Provide the (x, y) coordinate of the cell's center where the given text is located.  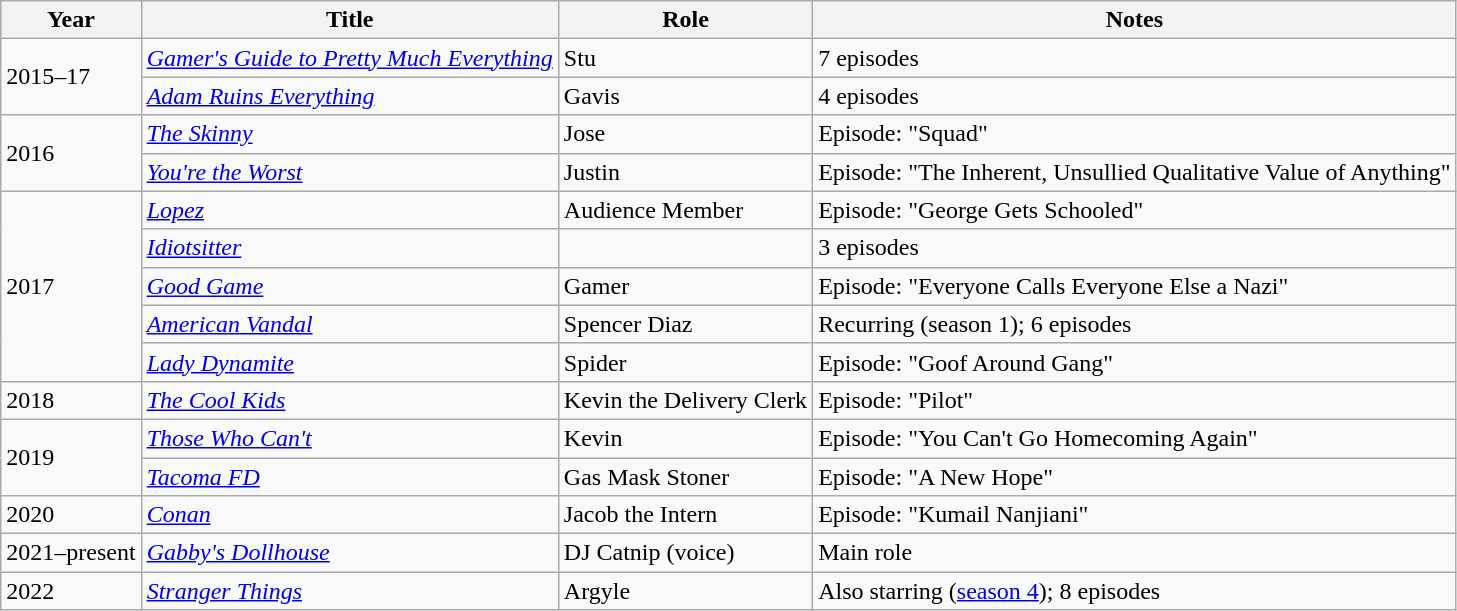
Justin (685, 172)
Jose (685, 134)
Episode: "Everyone Calls Everyone Else a Nazi" (1134, 286)
2016 (71, 153)
Year (71, 20)
Spencer Diaz (685, 324)
The Cool Kids (350, 400)
Gamer's Guide to Pretty Much Everything (350, 58)
2020 (71, 515)
Episode: "Kumail Nanjiani" (1134, 515)
Role (685, 20)
Kevin (685, 438)
Episode: "Pilot" (1134, 400)
Episode: "Squad" (1134, 134)
2019 (71, 457)
Kevin the Delivery Clerk (685, 400)
2021–present (71, 553)
Spider (685, 362)
Jacob the Intern (685, 515)
4 episodes (1134, 96)
Stu (685, 58)
Argyle (685, 591)
You're the Worst (350, 172)
Audience Member (685, 210)
American Vandal (350, 324)
Stranger Things (350, 591)
Gas Mask Stoner (685, 477)
Main role (1134, 553)
Episode: "Goof Around Gang" (1134, 362)
Recurring (season 1); 6 episodes (1134, 324)
Gabby's Dollhouse (350, 553)
Episode: "The Inherent, Unsullied Qualitative Value of Anything" (1134, 172)
7 episodes (1134, 58)
Those Who Can't (350, 438)
Idiotsitter (350, 248)
Gamer (685, 286)
Episode: "George Gets Schooled" (1134, 210)
Episode: "A New Hope" (1134, 477)
DJ Catnip (voice) (685, 553)
2022 (71, 591)
Adam Ruins Everything (350, 96)
2015–17 (71, 77)
Conan (350, 515)
2018 (71, 400)
2017 (71, 286)
Lady Dynamite (350, 362)
Title (350, 20)
Also starring (season 4); 8 episodes (1134, 591)
Gavis (685, 96)
Episode: "You Can't Go Homecoming Again" (1134, 438)
Tacoma FD (350, 477)
Notes (1134, 20)
3 episodes (1134, 248)
The Skinny (350, 134)
Good Game (350, 286)
Lopez (350, 210)
